Extract the (X, Y) coordinate from the center of the cell holding the provided text.  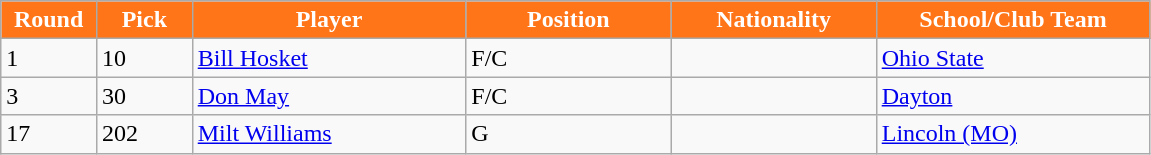
3 (49, 96)
Milt Williams (329, 134)
Bill Hosket (329, 58)
Position (568, 20)
10 (144, 58)
Round (49, 20)
Dayton (1013, 96)
Player (329, 20)
17 (49, 134)
School/Club Team (1013, 20)
G (568, 134)
30 (144, 96)
Lincoln (MO) (1013, 134)
Don May (329, 96)
Pick (144, 20)
1 (49, 58)
Ohio State (1013, 58)
202 (144, 134)
Nationality (774, 20)
